Return [X, Y] of the center of cell containing provided text 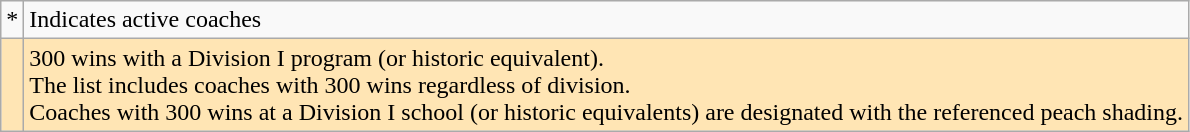
* [12, 20]
Indicates active coaches [606, 20]
